Output the [x, y] coordinate of the center of the cell containing the given text.  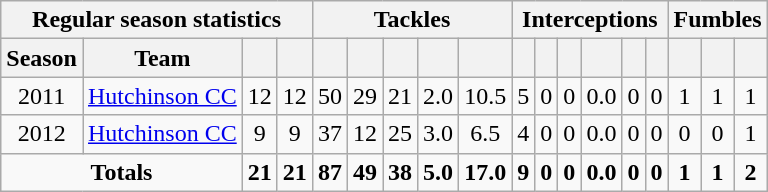
Regular season statistics [157, 20]
Totals [122, 172]
Team [162, 58]
87 [330, 172]
38 [400, 172]
2 [750, 172]
37 [330, 134]
17.0 [486, 172]
Fumbles [718, 20]
50 [330, 96]
29 [364, 96]
10.5 [486, 96]
5 [524, 96]
2.0 [438, 96]
Interceptions [590, 20]
3.0 [438, 134]
6.5 [486, 134]
2012 [42, 134]
4 [524, 134]
Tackles [412, 20]
5.0 [438, 172]
Season [42, 58]
2011 [42, 96]
25 [400, 134]
49 [364, 172]
